Return the [x, y] coordinate for the center point of the cell that contains the specified text.  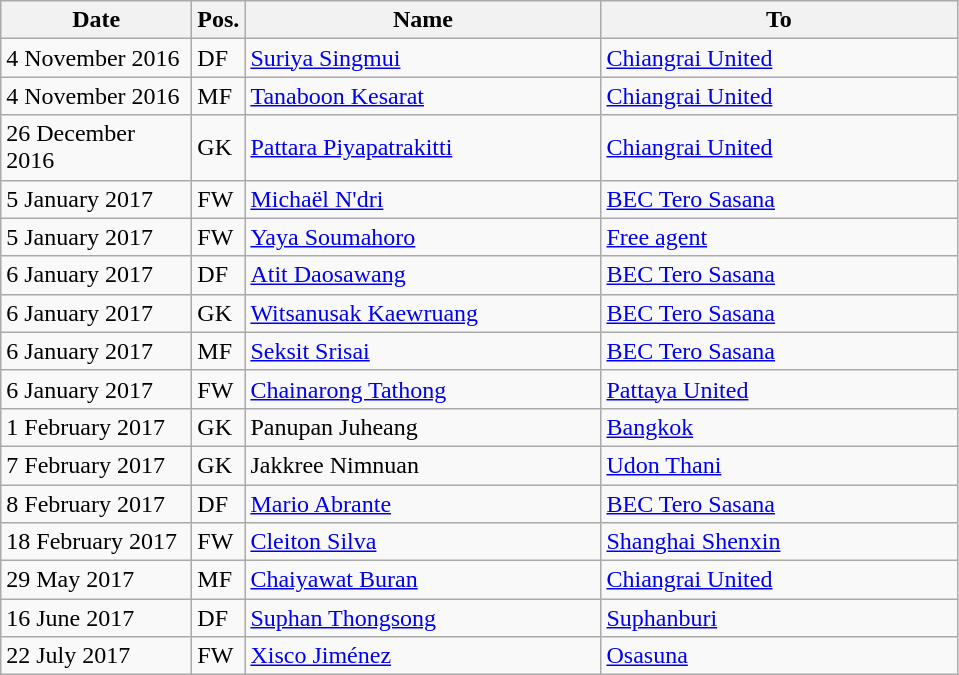
Chaiyawat Buran [423, 580]
Atit Daosawang [423, 275]
Bangkok [779, 427]
Cleiton Silva [423, 542]
Pattaya United [779, 389]
Osasuna [779, 656]
26 December 2016 [96, 148]
Yaya Soumahoro [423, 237]
Xisco Jiménez [423, 656]
Jakkree Nimnuan [423, 465]
1 February 2017 [96, 427]
Suphanburi [779, 618]
16 June 2017 [96, 618]
Name [423, 20]
Mario Abrante [423, 503]
Suphan Thongsong [423, 618]
29 May 2017 [96, 580]
Free agent [779, 237]
Witsanusak Kaewruang [423, 313]
Michaël N'dri [423, 199]
To [779, 20]
Seksit Srisai [423, 351]
Suriya Singmui [423, 58]
Pos. [218, 20]
Date [96, 20]
7 February 2017 [96, 465]
Udon Thani [779, 465]
8 February 2017 [96, 503]
Panupan Juheang [423, 427]
Shanghai Shenxin [779, 542]
Pattara Piyapatrakitti [423, 148]
18 February 2017 [96, 542]
22 July 2017 [96, 656]
Tanaboon Kesarat [423, 96]
Chainarong Tathong [423, 389]
